Scan for the cell matching the given text and deliver its [X, Y] coordinate at center. 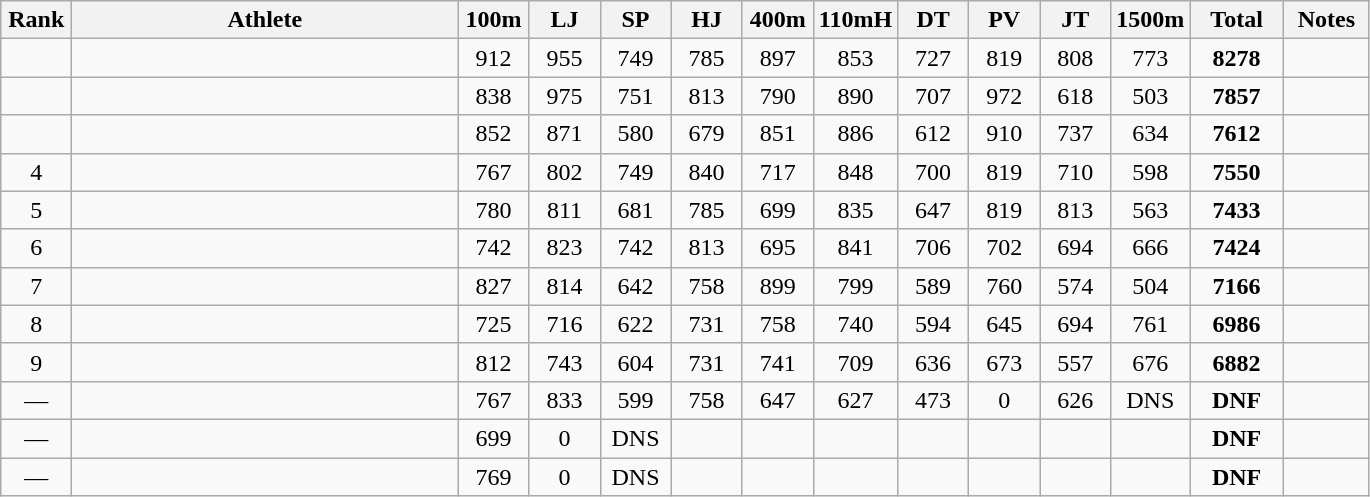
702 [1004, 248]
473 [934, 400]
910 [1004, 134]
7433 [1237, 210]
400m [778, 20]
JT [1076, 20]
812 [494, 362]
7857 [1237, 96]
676 [1150, 362]
8 [36, 324]
769 [494, 477]
PV [1004, 20]
612 [934, 134]
Athlete [265, 20]
7424 [1237, 248]
563 [1150, 210]
110mH [855, 20]
645 [1004, 324]
Total [1237, 20]
626 [1076, 400]
972 [1004, 96]
899 [778, 286]
897 [778, 58]
7612 [1237, 134]
504 [1150, 286]
840 [706, 172]
695 [778, 248]
642 [636, 286]
912 [494, 58]
598 [1150, 172]
737 [1076, 134]
890 [855, 96]
827 [494, 286]
706 [934, 248]
955 [564, 58]
833 [564, 400]
808 [1076, 58]
8278 [1237, 58]
5 [36, 210]
835 [855, 210]
871 [564, 134]
710 [1076, 172]
DT [934, 20]
707 [934, 96]
780 [494, 210]
716 [564, 324]
Notes [1326, 20]
634 [1150, 134]
1500m [1150, 20]
589 [934, 286]
838 [494, 96]
848 [855, 172]
814 [564, 286]
100m [494, 20]
751 [636, 96]
760 [1004, 286]
4 [36, 172]
811 [564, 210]
681 [636, 210]
594 [934, 324]
700 [934, 172]
580 [636, 134]
741 [778, 362]
727 [934, 58]
851 [778, 134]
886 [855, 134]
604 [636, 362]
673 [1004, 362]
717 [778, 172]
841 [855, 248]
740 [855, 324]
802 [564, 172]
709 [855, 362]
761 [1150, 324]
599 [636, 400]
6882 [1237, 362]
790 [778, 96]
7166 [1237, 286]
743 [564, 362]
852 [494, 134]
725 [494, 324]
LJ [564, 20]
7550 [1237, 172]
SP [636, 20]
666 [1150, 248]
7 [36, 286]
679 [706, 134]
618 [1076, 96]
823 [564, 248]
9 [36, 362]
636 [934, 362]
6 [36, 248]
Rank [36, 20]
853 [855, 58]
975 [564, 96]
6986 [1237, 324]
574 [1076, 286]
HJ [706, 20]
503 [1150, 96]
557 [1076, 362]
622 [636, 324]
627 [855, 400]
799 [855, 286]
773 [1150, 58]
